Pinpoint the cell where the given text exists, returning its [x, y] midpoint coordinate. 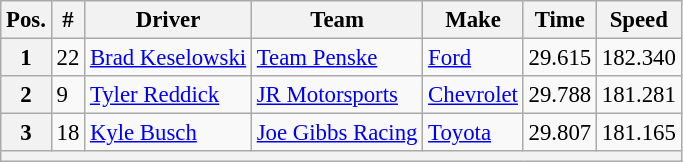
Pos. [26, 20]
Chevrolet [473, 95]
3 [26, 133]
# [68, 20]
Brad Keselowski [168, 58]
29.807 [560, 133]
182.340 [638, 58]
2 [26, 95]
Ford [473, 58]
Make [473, 20]
JR Motorsports [336, 95]
Speed [638, 20]
Joe Gibbs Racing [336, 133]
29.788 [560, 95]
Team [336, 20]
29.615 [560, 58]
Tyler Reddick [168, 95]
18 [68, 133]
Time [560, 20]
181.281 [638, 95]
Toyota [473, 133]
1 [26, 58]
181.165 [638, 133]
9 [68, 95]
22 [68, 58]
Driver [168, 20]
Kyle Busch [168, 133]
Team Penske [336, 58]
